Output the [x, y] coordinate of the center of the cell containing the given text.  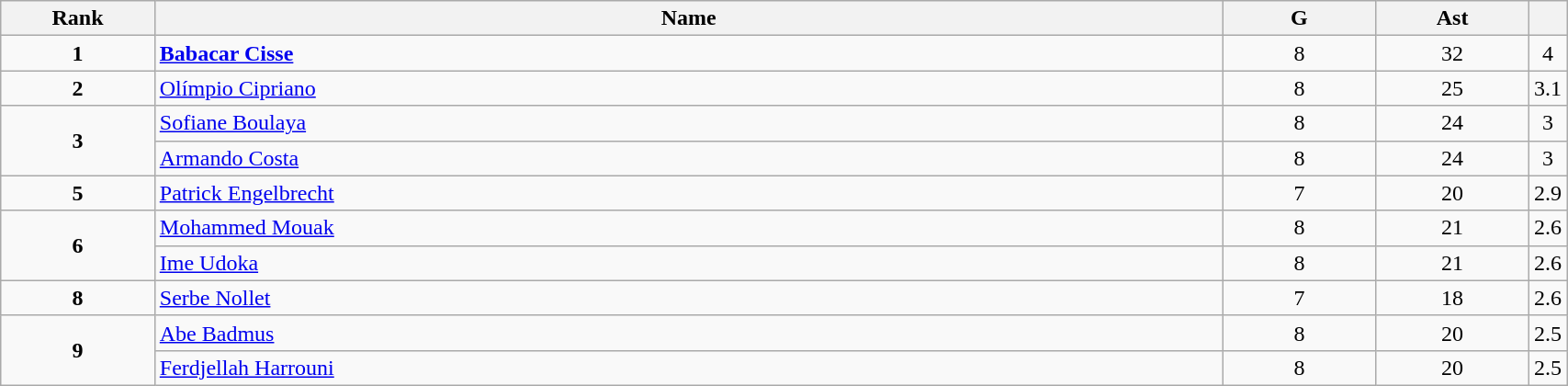
6 [78, 245]
Abe Badmus [689, 333]
Olímpio Cipriano [689, 88]
5 [78, 193]
1 [78, 53]
Ferdjellah Harrouni [689, 368]
Name [689, 18]
18 [1453, 298]
Ast [1453, 18]
Armando Costa [689, 158]
2.9 [1549, 193]
Patrick Engelbrecht [689, 193]
25 [1453, 88]
G [1299, 18]
3.1 [1549, 88]
9 [78, 350]
4 [1549, 53]
2 [78, 88]
Babacar Cisse [689, 53]
Sofiane Boulaya [689, 123]
32 [1453, 53]
Rank [78, 18]
Serbe Nollet [689, 298]
Mohammed Mouak [689, 228]
Ime Udoka [689, 263]
